Output the [X, Y] coordinate of the center of the cell containing the given text.  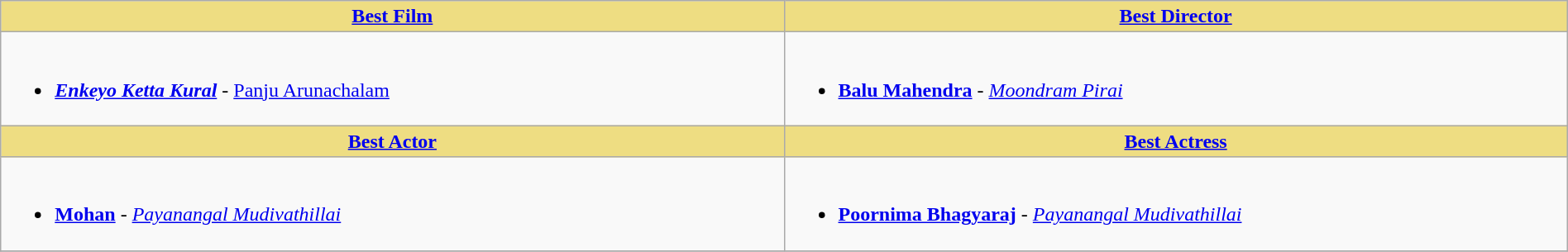
Best Film [392, 17]
Enkeyo Ketta Kural - Panju Arunachalam [392, 79]
Best Director [1176, 17]
Best Actor [392, 141]
Best Actress [1176, 141]
Balu Mahendra - Moondram Pirai [1176, 79]
Poornima Bhagyaraj - Payanangal Mudivathillai [1176, 203]
Mohan - Payanangal Mudivathillai [392, 203]
